Search for the cell housing the specified text and yield its [x, y] center coordinate. 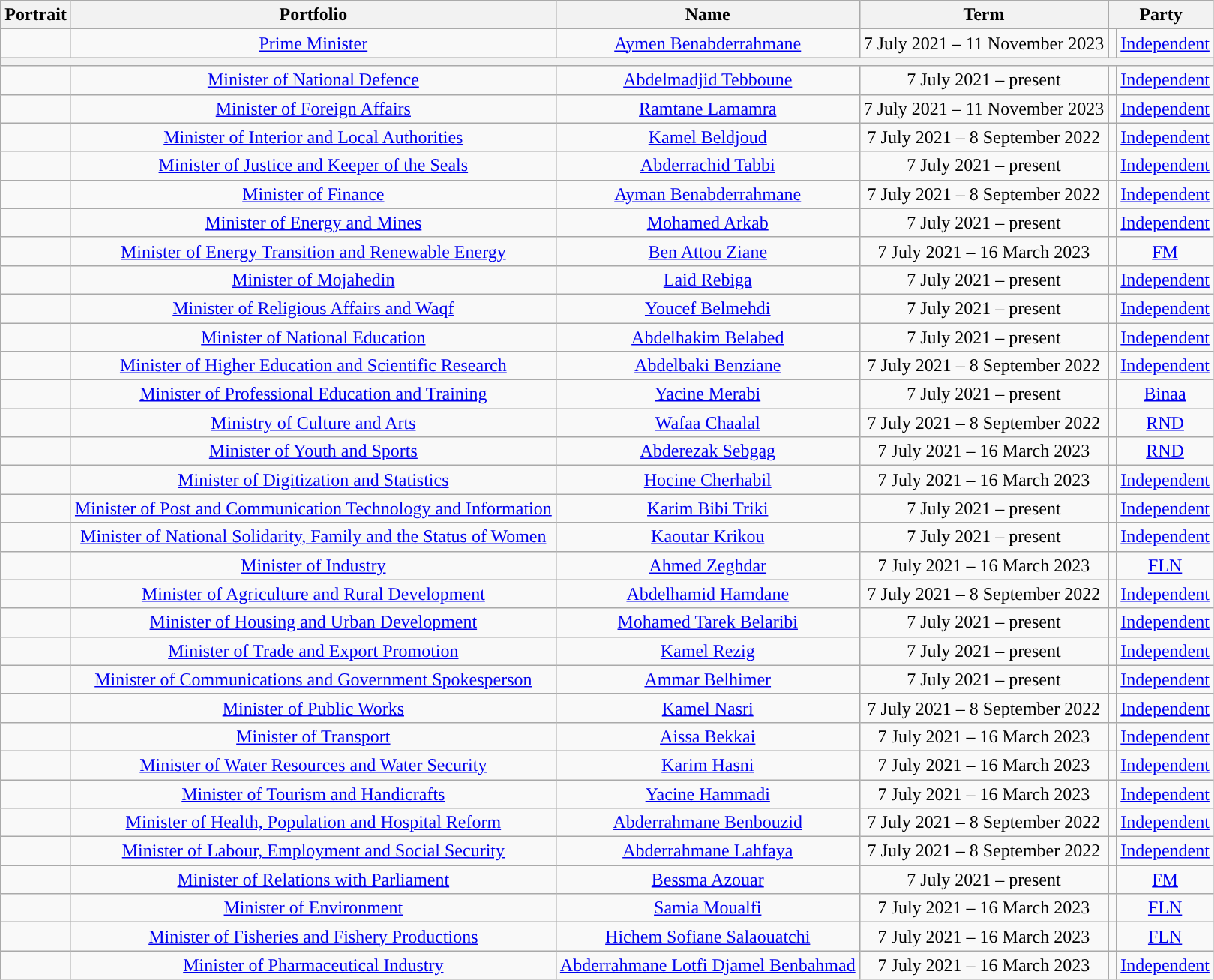
Samia Moualfi [708, 908]
Ayman Benabderrahmane [708, 194]
Prime Minister [313, 43]
Kamel Beldjoud [708, 137]
Term [984, 15]
Minister of Interior and Local Authorities [313, 137]
Abdelhakim Belabed [708, 337]
Kamel Nasri [708, 708]
Karim Hasni [708, 765]
Minister of Professional Education and Training [313, 394]
Wafaa Chaalal [708, 423]
Minister of Environment [313, 908]
Portfolio [313, 15]
Minister of National Solidarity, Family and the Status of Women [313, 537]
Yacine Merabi [708, 394]
Bessma Azouar [708, 880]
Minister of Finance [313, 194]
Minister of National Defence [313, 80]
Abdelbaki Benziane [708, 366]
Aissa Bekkai [708, 736]
Youcef Belmehdi [708, 308]
Minister of Agriculture and Rural Development [313, 594]
Minister of Transport [313, 736]
Laid Rebiga [708, 280]
Ministry of Culture and Arts [313, 423]
Minister of Higher Education and Scientific Research [313, 366]
Minister of Housing and Urban Development [313, 622]
Minister of Mojahedin [313, 280]
Minister of Energy Transition and Renewable Energy [313, 251]
Abderrahmane Lotfi Djamel Benbahmad [708, 965]
Minister of Communications and Government Spokesperson [313, 679]
Minister of Labour, Employment and Social Security [313, 851]
Abderrachid Tabbi [708, 166]
Ahmed Zeghdar [708, 565]
Hocine Cherhabil [708, 480]
Minister of Foreign Affairs [313, 109]
Minister of Justice and Keeper of the Seals [313, 166]
Minister of Religious Affairs and Waqf [313, 308]
Abderezak Sebgag [708, 451]
Minister of Relations with Parliament [313, 880]
Hichem Sofiane Salaouatchi [708, 937]
Name [708, 15]
Minister of Tourism and Handicrafts [313, 794]
Minister of Water Resources and Water Security [313, 765]
Abderrahmane Lahfaya [708, 851]
Party [1161, 15]
Kaoutar Krikou [708, 537]
Abdelmadjid Tebboune [708, 80]
Abderrahmane Benbouzid [708, 823]
Ben Attou Ziane [708, 251]
Minister of Energy and Mines [313, 223]
Minister of Youth and Sports [313, 451]
Binaa [1165, 394]
Portrait [36, 15]
Mohamed Tarek Belaribi [708, 622]
Ramtane Lamamra [708, 109]
Minister of Industry [313, 565]
Minister of Fisheries and Fishery Productions [313, 937]
Mohamed Arkab [708, 223]
Abdelhamid Hamdane [708, 594]
Minister of National Education [313, 337]
Minister of Health, Population and Hospital Reform [313, 823]
Karim Bibi Triki [708, 508]
Minister of Digitization and Statistics [313, 480]
Minister of Post and Communication Technology and Information [313, 508]
Minister of Public Works [313, 708]
Kamel Rezig [708, 651]
Yacine Hammadi [708, 794]
Minister of Pharmaceutical Industry [313, 965]
Minister of Trade and Export Promotion [313, 651]
Ammar Belhimer [708, 679]
Aymen Benabderrahmane [708, 43]
